Extract the (X, Y) coordinate from the center of the cell holding the provided text.  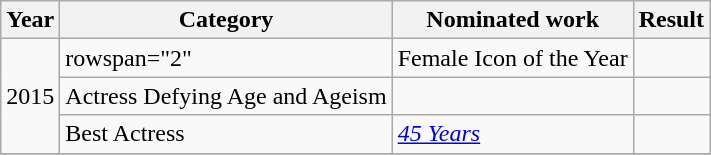
Year (30, 20)
Category (226, 20)
Best Actress (226, 134)
Actress Defying Age and Ageism (226, 96)
2015 (30, 96)
Result (671, 20)
Nominated work (512, 20)
Female Icon of the Year (512, 58)
45 Years (512, 134)
rowspan="2" (226, 58)
